For the text-containing cell, return its midpoint in (X, Y) coordinate format. 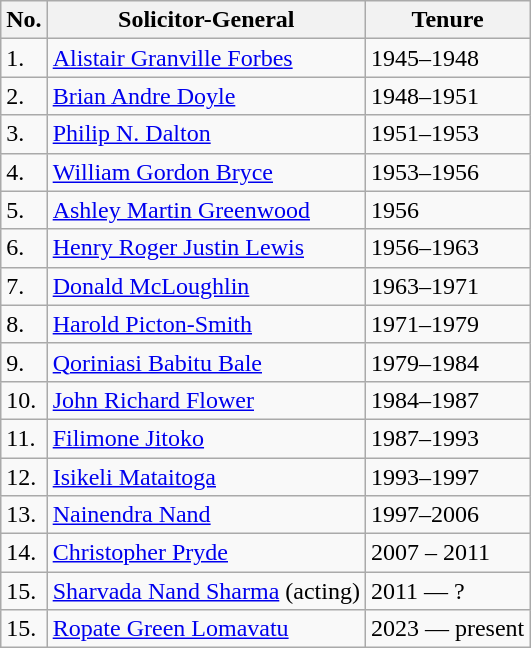
1956 (447, 210)
6. (24, 248)
1953–1956 (447, 172)
1951–1953 (447, 134)
13. (24, 515)
Qoriniasi Babitu Bale (206, 362)
2011 — ? (447, 591)
Harold Picton-Smith (206, 324)
Isikeli Mataitoga (206, 477)
1987–1993 (447, 438)
12. (24, 477)
Nainendra Nand (206, 515)
2. (24, 96)
John Richard Flower (206, 400)
Brian Andre Doyle (206, 96)
1971–1979 (447, 324)
1945–1948 (447, 58)
8. (24, 324)
Ashley Martin Greenwood (206, 210)
1993–1997 (447, 477)
Solicitor-General (206, 20)
1979–1984 (447, 362)
5. (24, 210)
Alistair Granville Forbes (206, 58)
Philip N. Dalton (206, 134)
3. (24, 134)
1948–1951 (447, 96)
10. (24, 400)
Christopher Pryde (206, 553)
14. (24, 553)
11. (24, 438)
No. (24, 20)
Ropate Green Lomavatu (206, 629)
Donald McLoughlin (206, 286)
Sharvada Nand Sharma (acting) (206, 591)
1997–2006 (447, 515)
1. (24, 58)
1984–1987 (447, 400)
9. (24, 362)
1956–1963 (447, 248)
2007 – 2011 (447, 553)
1963–1971 (447, 286)
4. (24, 172)
William Gordon Bryce (206, 172)
Filimone Jitoko (206, 438)
Tenure (447, 20)
Henry Roger Justin Lewis (206, 248)
7. (24, 286)
2023 — present (447, 629)
